Find where the given text appears and provide that cell's center as (X, Y) coordinate. 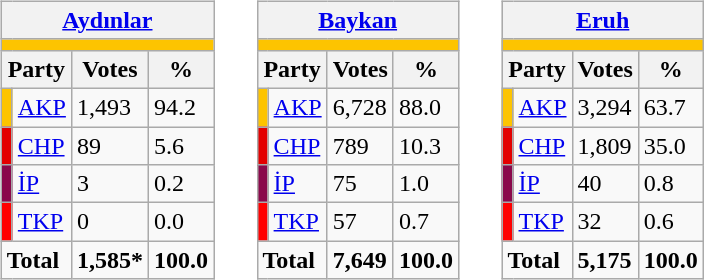
0 (110, 222)
3 (110, 184)
0.0 (180, 222)
35.0 (670, 145)
Eruh (602, 20)
1,809 (605, 145)
6,728 (360, 107)
32 (605, 222)
0.6 (670, 222)
789 (360, 145)
57 (360, 222)
Baykan (358, 20)
10.3 (426, 145)
63.7 (670, 107)
88.0 (426, 107)
1.0 (426, 184)
5,175 (605, 260)
0.2 (180, 184)
75 (360, 184)
40 (605, 184)
7,649 (360, 260)
0.7 (426, 222)
89 (110, 145)
Aydınlar (107, 20)
5.6 (180, 145)
0.8 (670, 184)
1,493 (110, 107)
3,294 (605, 107)
94.2 (180, 107)
1,585* (110, 260)
